Provide the (X, Y) coordinate of the cell's center where the given text is located.  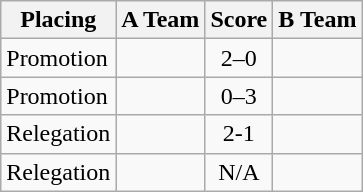
N/A (239, 172)
0–3 (239, 96)
Score (239, 20)
2–0 (239, 58)
2-1 (239, 134)
B Team (318, 20)
A Team (160, 20)
Placing (58, 20)
